Detect which cell encompasses the target text, then output its [x, y] center coordinate. 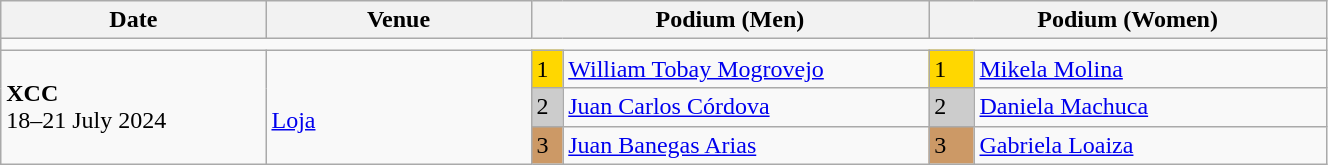
Podium (Men) [730, 20]
Date [134, 20]
Venue [398, 20]
Daniela Machuca [1150, 107]
Juan Banegas Arias [746, 145]
Mikela Molina [1150, 69]
XCC 18–21 July 2024 [134, 107]
Gabriela Loaiza [1150, 145]
Podium (Women) [1128, 20]
Loja [398, 107]
William Tobay Mogrovejo [746, 69]
Juan Carlos Córdova [746, 107]
